Find where the given text appears and provide that cell's center as [X, Y] coordinate. 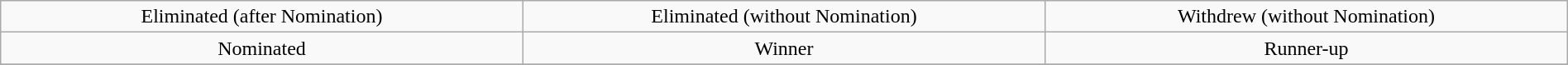
Runner-up [1307, 48]
Eliminated (without Nomination) [784, 17]
Nominated [262, 48]
Eliminated (after Nomination) [262, 17]
Winner [784, 48]
Withdrew (without Nomination) [1307, 17]
